Find where the given text appears and provide that cell's center as [x, y] coordinate. 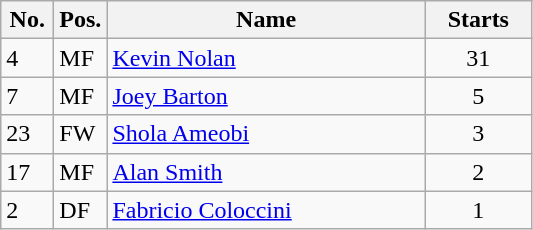
Alan Smith [266, 172]
3 [478, 134]
Fabricio Coloccini [266, 210]
17 [28, 172]
Joey Barton [266, 96]
1 [478, 210]
Starts [478, 20]
FW [80, 134]
Shola Ameobi [266, 134]
DF [80, 210]
No. [28, 20]
23 [28, 134]
5 [478, 96]
Name [266, 20]
4 [28, 58]
Pos. [80, 20]
31 [478, 58]
Kevin Nolan [266, 58]
7 [28, 96]
